For the text-containing cell, return its midpoint in [x, y] coordinate format. 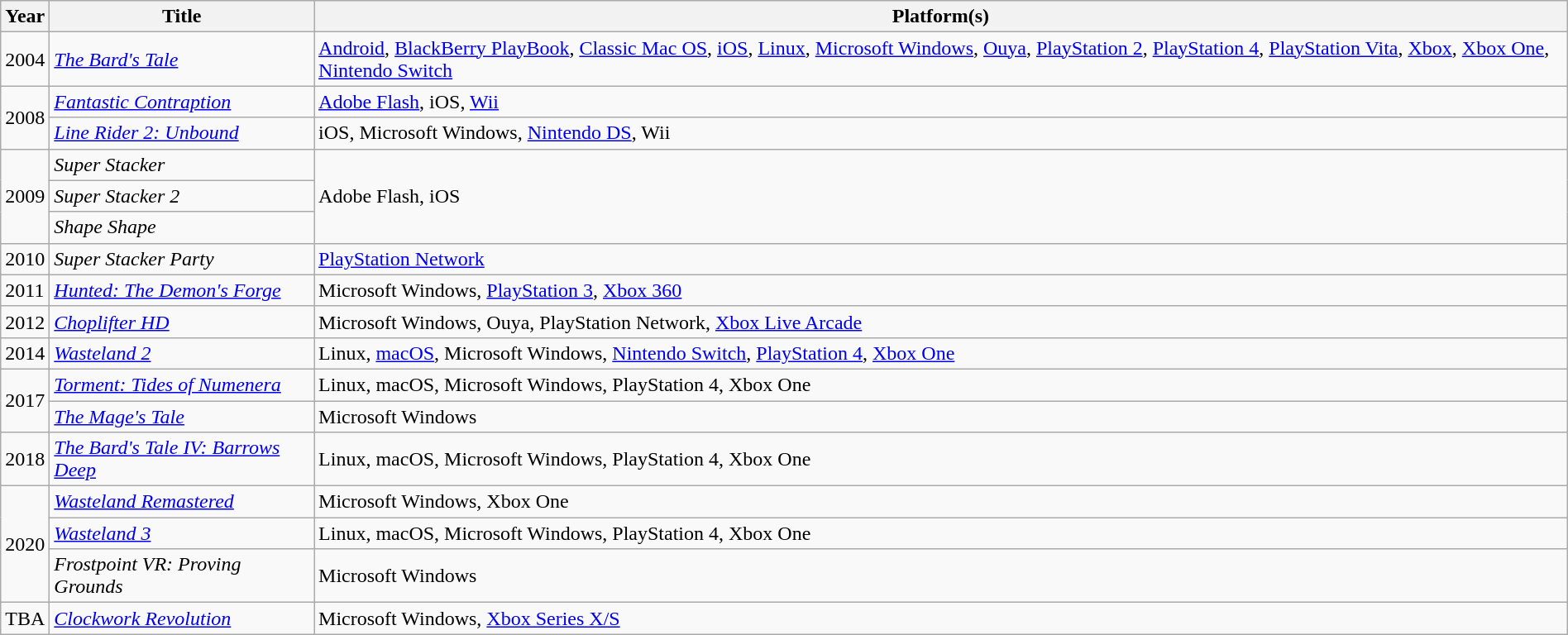
Super Stacker Party [182, 259]
Adobe Flash, iOS, Wii [941, 102]
Clockwork Revolution [182, 618]
2020 [25, 544]
Microsoft Windows, Xbox Series X/S [941, 618]
The Bard's Tale IV: Barrows Deep [182, 460]
Hunted: The Demon's Forge [182, 290]
Torment: Tides of Numenera [182, 384]
Microsoft Windows, Xbox One [941, 502]
Choplifter HD [182, 322]
2014 [25, 353]
Super Stacker 2 [182, 196]
2008 [25, 117]
Linux, macOS, Microsoft Windows, Nintendo Switch, PlayStation 4, Xbox One [941, 353]
Microsoft Windows, PlayStation 3, Xbox 360 [941, 290]
2018 [25, 460]
2010 [25, 259]
TBA [25, 618]
Platform(s) [941, 17]
Year [25, 17]
2012 [25, 322]
2017 [25, 400]
PlayStation Network [941, 259]
2009 [25, 196]
Shape Shape [182, 227]
The Mage's Tale [182, 416]
Line Rider 2: Unbound [182, 133]
Super Stacker [182, 165]
Title [182, 17]
Fantastic Contraption [182, 102]
iOS, Microsoft Windows, Nintendo DS, Wii [941, 133]
Frostpoint VR: Proving Grounds [182, 575]
Adobe Flash, iOS [941, 196]
The Bard's Tale [182, 60]
Wasteland 3 [182, 533]
Microsoft Windows, Ouya, PlayStation Network, Xbox Live Arcade [941, 322]
2011 [25, 290]
Wasteland Remastered [182, 502]
2004 [25, 60]
Wasteland 2 [182, 353]
